From the cell containing the given text, extract its center point as (X, Y) coordinate. 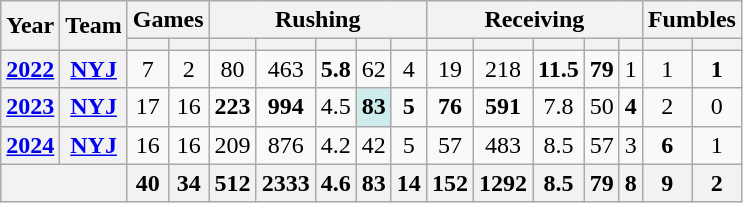
463 (286, 69)
4.2 (336, 145)
0 (717, 107)
14 (408, 183)
62 (374, 69)
7.8 (558, 107)
17 (148, 107)
2022 (30, 69)
4.6 (336, 183)
3 (630, 145)
483 (502, 145)
19 (450, 69)
Rushing (318, 20)
50 (602, 107)
9 (667, 183)
2023 (30, 107)
1292 (502, 183)
Receiving (534, 20)
994 (286, 107)
2024 (30, 145)
34 (188, 183)
591 (502, 107)
42 (374, 145)
209 (232, 145)
7 (148, 69)
4.5 (336, 107)
223 (232, 107)
876 (286, 145)
8 (630, 183)
40 (148, 183)
218 (502, 69)
5.8 (336, 69)
Fumbles (692, 20)
Team (94, 26)
2333 (286, 183)
11.5 (558, 69)
6 (667, 145)
80 (232, 69)
Year (30, 26)
Games (168, 20)
76 (450, 107)
152 (450, 183)
512 (232, 183)
